Detect which cell encompasses the target text, then output its (x, y) center coordinate. 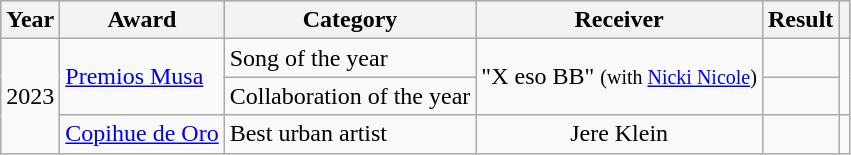
Collaboration of the year (350, 96)
Category (350, 20)
Best urban artist (350, 134)
Year (30, 20)
Premios Musa (142, 77)
Song of the year (350, 58)
2023 (30, 96)
Jere Klein (620, 134)
Copihue de Oro (142, 134)
Award (142, 20)
Result (800, 20)
Receiver (620, 20)
"X eso BB" (with Nicki Nicole) (620, 77)
